Determine the (X, Y) coordinate at the center of the cell enclosing the given text.  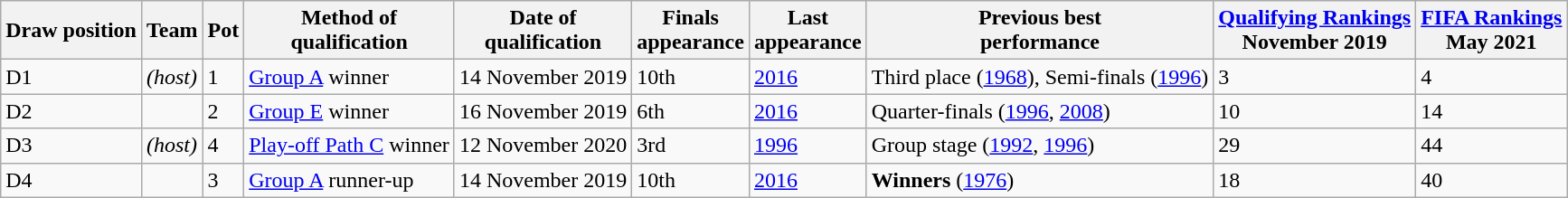
1996 (808, 146)
44 (1492, 146)
Qualifying RankingsNovember 2019 (1315, 31)
Date ofquali­fication (543, 31)
18 (1315, 180)
Group stage (1992, 1996) (1040, 146)
Group E winner (349, 111)
D1 (71, 77)
Team (172, 31)
Previous bestperfor­mance (1040, 31)
Pot (223, 31)
D4 (71, 180)
12 November 2020 (543, 146)
29 (1315, 146)
Play-off Path C winner (349, 146)
D2 (71, 111)
Finalsappea­rance (691, 31)
Group A winner (349, 77)
D3 (71, 146)
1 (223, 77)
Lastappea­rance (808, 31)
16 November 2019 (543, 111)
FIFA RankingsMay 2021 (1492, 31)
Method ofquali­fication (349, 31)
10 (1315, 111)
6th (691, 111)
Draw posi­tion (71, 31)
14 (1492, 111)
Winners (1976) (1040, 180)
Group A runner-up (349, 180)
40 (1492, 180)
3rd (691, 146)
2 (223, 111)
Third place (1968), Semi-finals (1996) (1040, 77)
Quarter-finals (1996, 2008) (1040, 111)
